Output the [x, y] coordinate of the center of the cell containing the given text.  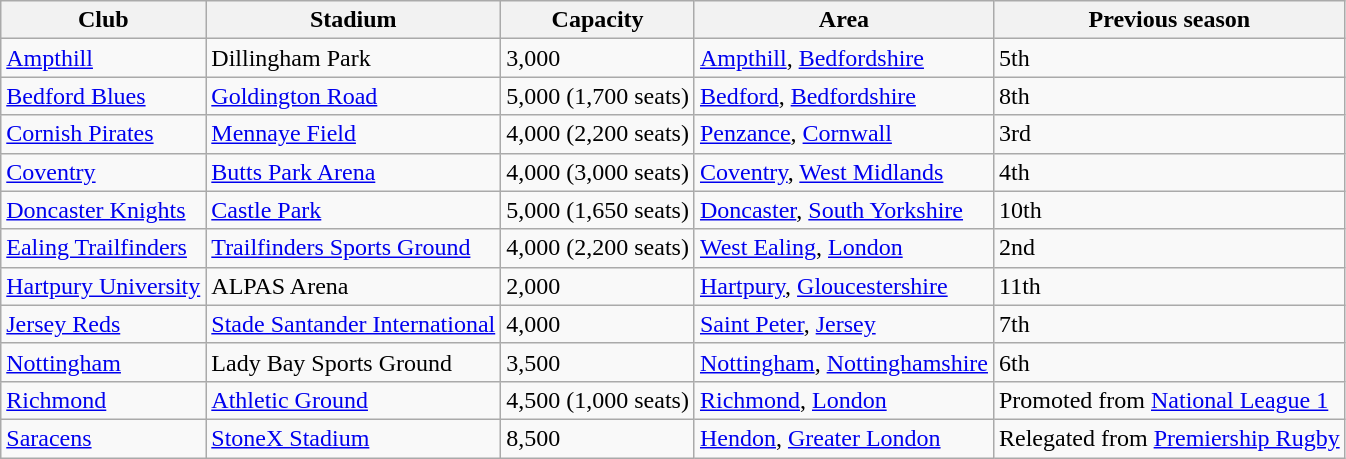
3,000 [598, 58]
6th [1169, 362]
West Ealing, London [844, 248]
Ealing Trailfinders [104, 248]
Saracens [104, 438]
Cornish Pirates [104, 134]
Goldington Road [354, 96]
11th [1169, 286]
Doncaster Knights [104, 210]
3,500 [598, 362]
8th [1169, 96]
Hartpury, Gloucestershire [844, 286]
Club [104, 20]
ALPAS Arena [354, 286]
Bedford Blues [104, 96]
Stadium [354, 20]
Richmond, London [844, 400]
Area [844, 20]
5,000 (1,700 seats) [598, 96]
Lady Bay Sports Ground [354, 362]
Butts Park Arena [354, 172]
Bedford, Bedfordshire [844, 96]
10th [1169, 210]
Stade Santander International [354, 324]
Promoted from National League 1 [1169, 400]
Relegated from Premiership Rugby [1169, 438]
7th [1169, 324]
3rd [1169, 134]
2nd [1169, 248]
8,500 [598, 438]
Castle Park [354, 210]
4,000 [598, 324]
Trailfinders Sports Ground [354, 248]
Ampthill, Bedfordshire [844, 58]
2,000 [598, 286]
Capacity [598, 20]
5,000 (1,650 seats) [598, 210]
Penzance, Cornwall [844, 134]
5th [1169, 58]
Nottingham [104, 362]
StoneX Stadium [354, 438]
Jersey Reds [104, 324]
4,500 (1,000 seats) [598, 400]
Dillingham Park [354, 58]
Saint Peter, Jersey [844, 324]
Ampthill [104, 58]
Hartpury University [104, 286]
4,000 (3,000 seats) [598, 172]
4th [1169, 172]
Athletic Ground [354, 400]
Previous season [1169, 20]
Nottingham, Nottinghamshire [844, 362]
Coventry, West Midlands [844, 172]
Doncaster, South Yorkshire [844, 210]
Hendon, Greater London [844, 438]
Coventry [104, 172]
Mennaye Field [354, 134]
Richmond [104, 400]
